Identify which cell holds the provided text, then report its [x, y] central coordinate. 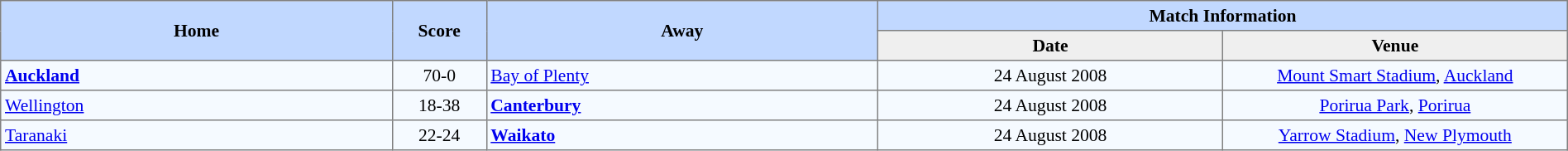
Canterbury [682, 105]
Score [439, 31]
Taranaki [197, 135]
Waikato [682, 135]
70-0 [439, 75]
Match Information [1223, 16]
Wellington [197, 105]
Yarrow Stadium, New Plymouth [1394, 135]
Away [682, 31]
22-24 [439, 135]
18-38 [439, 105]
Bay of Plenty [682, 75]
Home [197, 31]
Mount Smart Stadium, Auckland [1394, 75]
Auckland [197, 75]
Venue [1394, 46]
Date [1050, 46]
Porirua Park, Porirua [1394, 105]
